Return the (X, Y) coordinate for the center point of the cell that contains the specified text.  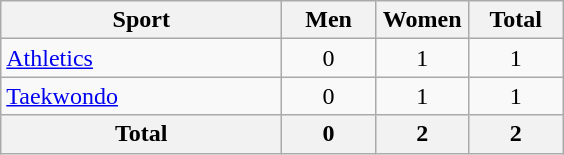
Women (422, 20)
Sport (142, 20)
Men (329, 20)
Taekwondo (142, 96)
Athletics (142, 58)
